Locate the cell with the specified text and output its [X, Y] center coordinate. 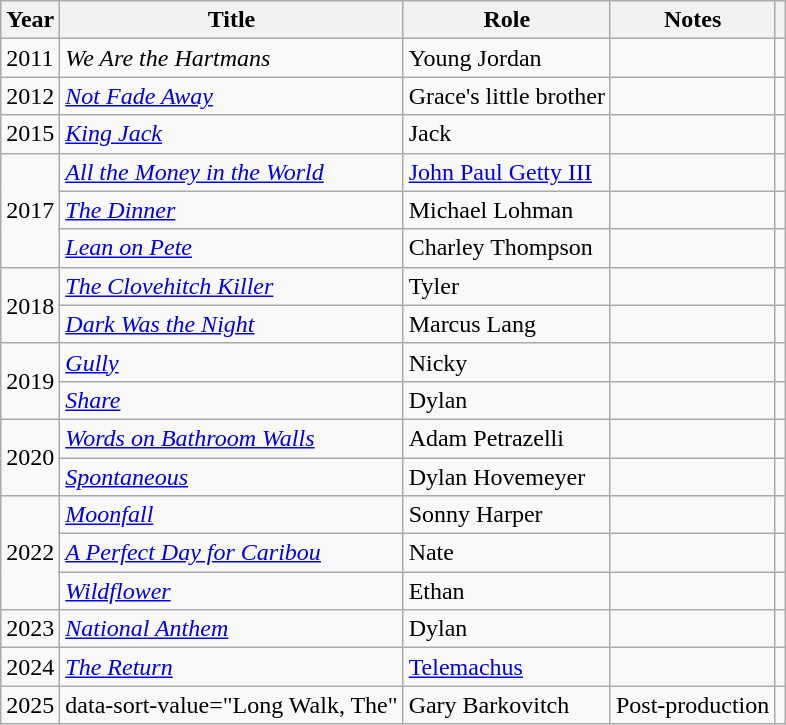
Lean on Pete [232, 248]
Grace's little brother [506, 96]
2015 [30, 134]
John Paul Getty III [506, 172]
2024 [30, 667]
Dark Was the Night [232, 324]
Year [30, 20]
Adam Petrazelli [506, 438]
2023 [30, 629]
2019 [30, 381]
The Return [232, 667]
Nicky [506, 362]
A Perfect Day for Caribou [232, 553]
Notes [692, 20]
data-sort-value="Long Walk, The" [232, 705]
Dylan Hovemeyer [506, 477]
Share [232, 400]
Title [232, 20]
National Anthem [232, 629]
Not Fade Away [232, 96]
Nate [506, 553]
Spontaneous [232, 477]
Michael Lohman [506, 210]
Wildflower [232, 591]
King Jack [232, 134]
Sonny Harper [506, 515]
Words on Bathroom Walls [232, 438]
Marcus Lang [506, 324]
2022 [30, 553]
All the Money in the World [232, 172]
Post-production [692, 705]
2020 [30, 457]
The Dinner [232, 210]
2012 [30, 96]
Moonfall [232, 515]
2018 [30, 305]
Telemachus [506, 667]
Role [506, 20]
Young Jordan [506, 58]
Gully [232, 362]
2011 [30, 58]
The Clovehitch Killer [232, 286]
Jack [506, 134]
2025 [30, 705]
Charley Thompson [506, 248]
2017 [30, 210]
Tyler [506, 286]
We Are the Hartmans [232, 58]
Gary Barkovitch [506, 705]
Ethan [506, 591]
